For the text-containing cell, return its midpoint in [X, Y] coordinate format. 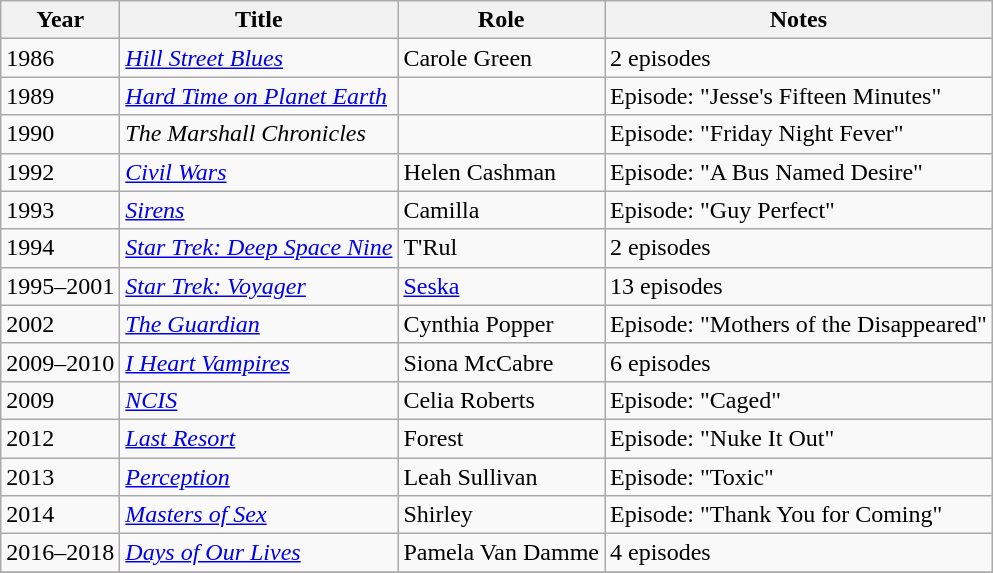
NCIS [259, 400]
2016–2018 [60, 553]
1989 [60, 96]
Camilla [502, 210]
Shirley [502, 515]
Hill Street Blues [259, 58]
4 episodes [798, 553]
2009–2010 [60, 362]
Cynthia Popper [502, 324]
Forest [502, 438]
1992 [60, 172]
Pamela Van Damme [502, 553]
1986 [60, 58]
Last Resort [259, 438]
Episode: "Friday Night Fever" [798, 134]
Hard Time on Planet Earth [259, 96]
2014 [60, 515]
Civil Wars [259, 172]
Siona McCabre [502, 362]
Title [259, 20]
Leah Sullivan [502, 477]
1995–2001 [60, 286]
Year [60, 20]
Carole Green [502, 58]
13 episodes [798, 286]
Episode: "Nuke It Out" [798, 438]
Perception [259, 477]
1994 [60, 248]
Sirens [259, 210]
Episode: "Caged" [798, 400]
2002 [60, 324]
Star Trek: Deep Space Nine [259, 248]
6 episodes [798, 362]
Episode: "Toxic" [798, 477]
1990 [60, 134]
Notes [798, 20]
1993 [60, 210]
Celia Roberts [502, 400]
2009 [60, 400]
The Guardian [259, 324]
Role [502, 20]
Days of Our Lives [259, 553]
T'Rul [502, 248]
Episode: "Guy Perfect" [798, 210]
Episode: "Thank You for Coming" [798, 515]
2012 [60, 438]
Episode: "A Bus Named Desire" [798, 172]
Seska [502, 286]
Helen Cashman [502, 172]
2013 [60, 477]
I Heart Vampires [259, 362]
Star Trek: Voyager [259, 286]
Episode: "Jesse's Fifteen Minutes" [798, 96]
The Marshall Chronicles [259, 134]
Masters of Sex [259, 515]
Episode: "Mothers of the Disappeared" [798, 324]
